Extract the (X, Y) coordinate from the center of the cell holding the provided text.  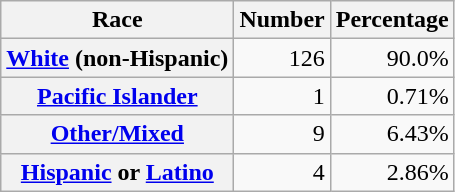
White (non-Hispanic) (118, 58)
0.71% (392, 96)
Percentage (392, 20)
Hispanic or Latino (118, 172)
Race (118, 20)
6.43% (392, 134)
9 (282, 134)
Pacific Islander (118, 96)
2.86% (392, 172)
126 (282, 58)
1 (282, 96)
Other/Mixed (118, 134)
4 (282, 172)
90.0% (392, 58)
Number (282, 20)
